Extract the (x, y) coordinate from the center of the cell holding the provided text.  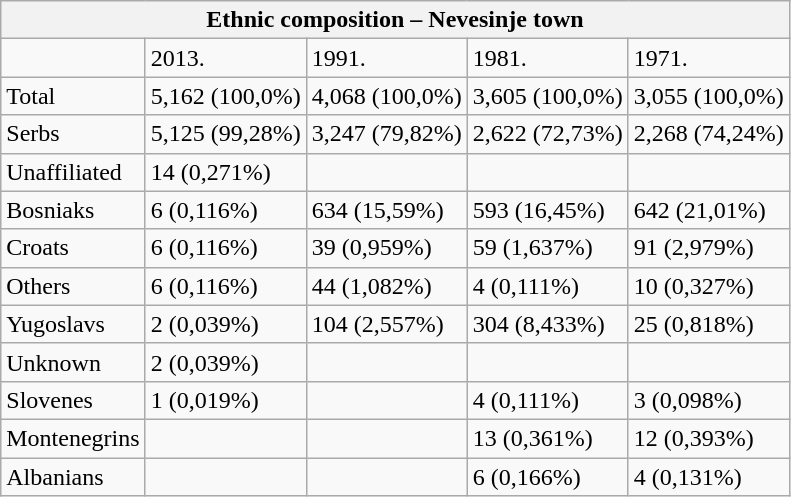
Slovenes (73, 400)
3 (0,098%) (708, 400)
59 (1,637%) (548, 248)
Albanians (73, 477)
104 (2,557%) (386, 324)
3,055 (100,0%) (708, 96)
304 (8,433%) (548, 324)
4 (0,131%) (708, 477)
Unknown (73, 362)
2,622 (72,73%) (548, 134)
Unaffiliated (73, 172)
39 (0,959%) (386, 248)
6 (0,166%) (548, 477)
3,605 (100,0%) (548, 96)
3,247 (79,82%) (386, 134)
634 (15,59%) (386, 210)
Serbs (73, 134)
642 (21,01%) (708, 210)
Others (73, 286)
1991. (386, 58)
12 (0,393%) (708, 438)
1971. (708, 58)
1981. (548, 58)
4,068 (100,0%) (386, 96)
25 (0,818%) (708, 324)
Croats (73, 248)
593 (16,45%) (548, 210)
5,162 (100,0%) (226, 96)
Total (73, 96)
44 (1,082%) (386, 286)
91 (2,979%) (708, 248)
2013. (226, 58)
14 (0,271%) (226, 172)
10 (0,327%) (708, 286)
2,268 (74,24%) (708, 134)
Yugoslavs (73, 324)
Montenegrins (73, 438)
13 (0,361%) (548, 438)
Bosniaks (73, 210)
Ethnic composition – Nevesinje town (396, 20)
1 (0,019%) (226, 400)
5,125 (99,28%) (226, 134)
